Capture the cell that displays the provided text and extract its [X, Y] central coordinate. 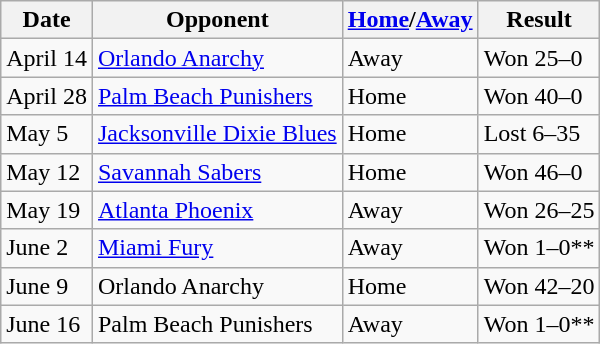
June 2 [47, 248]
Won 25–0 [539, 58]
Won 42–20 [539, 286]
April 14 [47, 58]
Won 40–0 [539, 96]
Won 46–0 [539, 172]
Date [47, 20]
May 19 [47, 210]
Atlanta Phoenix [217, 210]
Won 26–25 [539, 210]
Savannah Sabers [217, 172]
April 28 [47, 96]
Opponent [217, 20]
May 5 [47, 134]
Jacksonville Dixie Blues [217, 134]
Home/Away [410, 20]
June 9 [47, 286]
Result [539, 20]
Miami Fury [217, 248]
June 16 [47, 324]
Lost 6–35 [539, 134]
May 12 [47, 172]
